Detect which cell encompasses the target text, then output its (x, y) center coordinate. 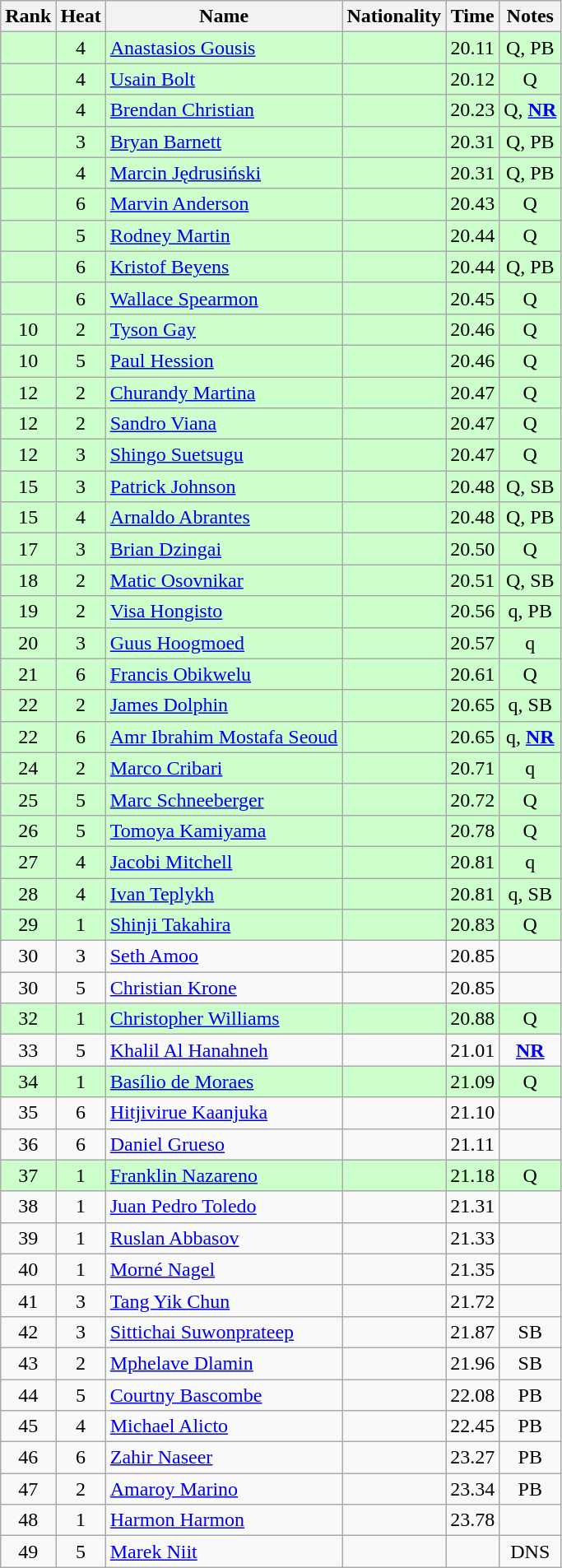
34 (28, 1082)
Ruslan Abbasov (224, 1238)
20.71 (472, 768)
20.23 (472, 110)
26 (28, 831)
20.45 (472, 298)
Tyson Gay (224, 329)
Amr Ibrahim Mostafa Seoud (224, 737)
18 (28, 580)
43 (28, 1363)
35 (28, 1113)
20.56 (472, 612)
41 (28, 1300)
Brian Dzingai (224, 549)
Shinji Takahira (224, 925)
46 (28, 1458)
49 (28, 1552)
23.34 (472, 1489)
48 (28, 1520)
29 (28, 925)
22.08 (472, 1395)
Nationality (394, 16)
Rank (28, 16)
24 (28, 768)
Marvin Anderson (224, 204)
Sittichai Suwonprateep (224, 1332)
20.72 (472, 799)
47 (28, 1489)
25 (28, 799)
Name (224, 16)
20.61 (472, 674)
21.96 (472, 1363)
39 (28, 1238)
20.12 (472, 79)
Ivan Teplykh (224, 893)
22.45 (472, 1426)
Khalil Al Hanahneh (224, 1050)
James Dolphin (224, 705)
Shingo Suetsugu (224, 455)
Tang Yik Chun (224, 1300)
Francis Obikwelu (224, 674)
37 (28, 1175)
Heat (81, 16)
Kristof Beyens (224, 267)
32 (28, 1019)
Rodney Martin (224, 235)
Guus Hoogmoed (224, 643)
27 (28, 862)
45 (28, 1426)
19 (28, 612)
21.33 (472, 1238)
Harmon Harmon (224, 1520)
Franklin Nazareno (224, 1175)
Wallace Spearmon (224, 298)
33 (28, 1050)
23.78 (472, 1520)
Jacobi Mitchell (224, 862)
Time (472, 16)
Juan Pedro Toledo (224, 1207)
Patrick Johnson (224, 486)
NR (530, 1050)
Seth Amoo (224, 956)
Usain Bolt (224, 79)
Courtny Bascombe (224, 1395)
21 (28, 674)
Visa Hongisto (224, 612)
Marek Niit (224, 1552)
Marcin Jędrusiński (224, 173)
42 (28, 1332)
36 (28, 1144)
21.72 (472, 1300)
Sandro Viana (224, 424)
Notes (530, 16)
21.18 (472, 1175)
Marc Schneeberger (224, 799)
Amaroy Marino (224, 1489)
Arnaldo Abrantes (224, 518)
17 (28, 549)
44 (28, 1395)
Christopher Williams (224, 1019)
Paul Hession (224, 361)
21.31 (472, 1207)
Churandy Martina (224, 393)
21.09 (472, 1082)
20.88 (472, 1019)
Bryan Barnett (224, 142)
Marco Cribari (224, 768)
Michael Alicto (224, 1426)
DNS (530, 1552)
21.11 (472, 1144)
21.35 (472, 1269)
Hitjivirue Kaanjuka (224, 1113)
20.50 (472, 549)
Anastasios Gousis (224, 48)
20 (28, 643)
21.10 (472, 1113)
20.78 (472, 831)
Christian Krone (224, 988)
23.27 (472, 1458)
20.51 (472, 580)
28 (28, 893)
Tomoya Kamiyama (224, 831)
20.57 (472, 643)
Daniel Grueso (224, 1144)
Morné Nagel (224, 1269)
Matic Osovnikar (224, 580)
21.87 (472, 1332)
20.83 (472, 925)
Mphelave Dlamin (224, 1363)
Q, NR (530, 110)
40 (28, 1269)
Basílio de Moraes (224, 1082)
Zahir Naseer (224, 1458)
q, NR (530, 737)
20.11 (472, 48)
38 (28, 1207)
21.01 (472, 1050)
20.43 (472, 204)
Brendan Christian (224, 110)
q, PB (530, 612)
